Output the [x, y] coordinate of the center of the cell containing the given text.  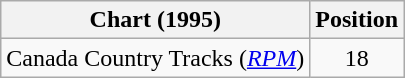
Canada Country Tracks (RPM) [156, 58]
Chart (1995) [156, 20]
18 [357, 58]
Position [357, 20]
